Return (X, Y) of the center of cell containing provided text 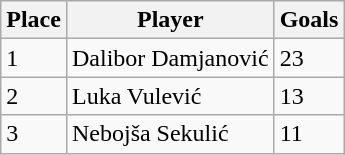
Nebojša Sekulić (170, 134)
1 (34, 58)
3 (34, 134)
Goals (309, 20)
Luka Vulević (170, 96)
11 (309, 134)
13 (309, 96)
Place (34, 20)
Dalibor Damjanović (170, 58)
23 (309, 58)
Player (170, 20)
2 (34, 96)
